Determine the [X, Y] coordinate at the center of the cell enclosing the given text.  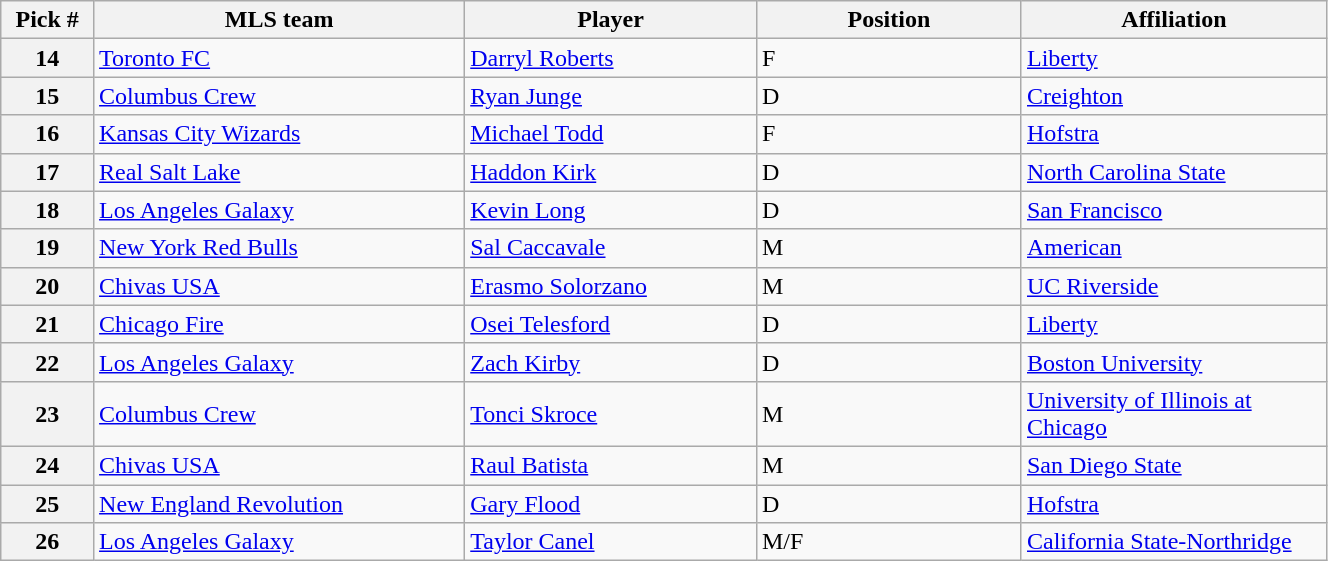
26 [48, 542]
Toronto FC [280, 58]
M/F [888, 542]
Chicago Fire [280, 324]
American [1174, 248]
Position [888, 20]
Osei Telesford [611, 324]
Zach Kirby [611, 362]
New York Red Bulls [280, 248]
New England Revolution [280, 503]
Real Salt Lake [280, 172]
Pick # [48, 20]
23 [48, 414]
Erasmo Solorzano [611, 286]
19 [48, 248]
Tonci Skroce [611, 414]
18 [48, 210]
Kansas City Wizards [280, 134]
Darryl Roberts [611, 58]
14 [48, 58]
UC Riverside [1174, 286]
15 [48, 96]
Michael Todd [611, 134]
California State-Northridge [1174, 542]
San Francisco [1174, 210]
Affiliation [1174, 20]
21 [48, 324]
Taylor Canel [611, 542]
Gary Flood [611, 503]
University of Illinois at Chicago [1174, 414]
MLS team [280, 20]
Player [611, 20]
Boston University [1174, 362]
24 [48, 465]
20 [48, 286]
San Diego State [1174, 465]
16 [48, 134]
17 [48, 172]
Raul Batista [611, 465]
Haddon Kirk [611, 172]
Ryan Junge [611, 96]
Kevin Long [611, 210]
25 [48, 503]
22 [48, 362]
Sal Caccavale [611, 248]
Creighton [1174, 96]
North Carolina State [1174, 172]
